From the cell containing the given text, extract its center point as [x, y] coordinate. 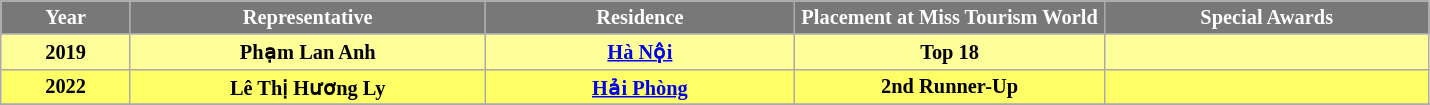
2nd Runner-Up [950, 86]
Residence [640, 17]
2022 [66, 86]
Lê Thị Hương Ly [308, 86]
Special Awards [1266, 17]
Top 18 [950, 52]
Representative [308, 17]
2019 [66, 52]
Placement at Miss Tourism World [950, 17]
Hải Phòng [640, 86]
Year [66, 17]
Phạm Lan Anh [308, 52]
Hà Nội [640, 52]
